Scan for the cell matching the given text and deliver its [x, y] coordinate at center. 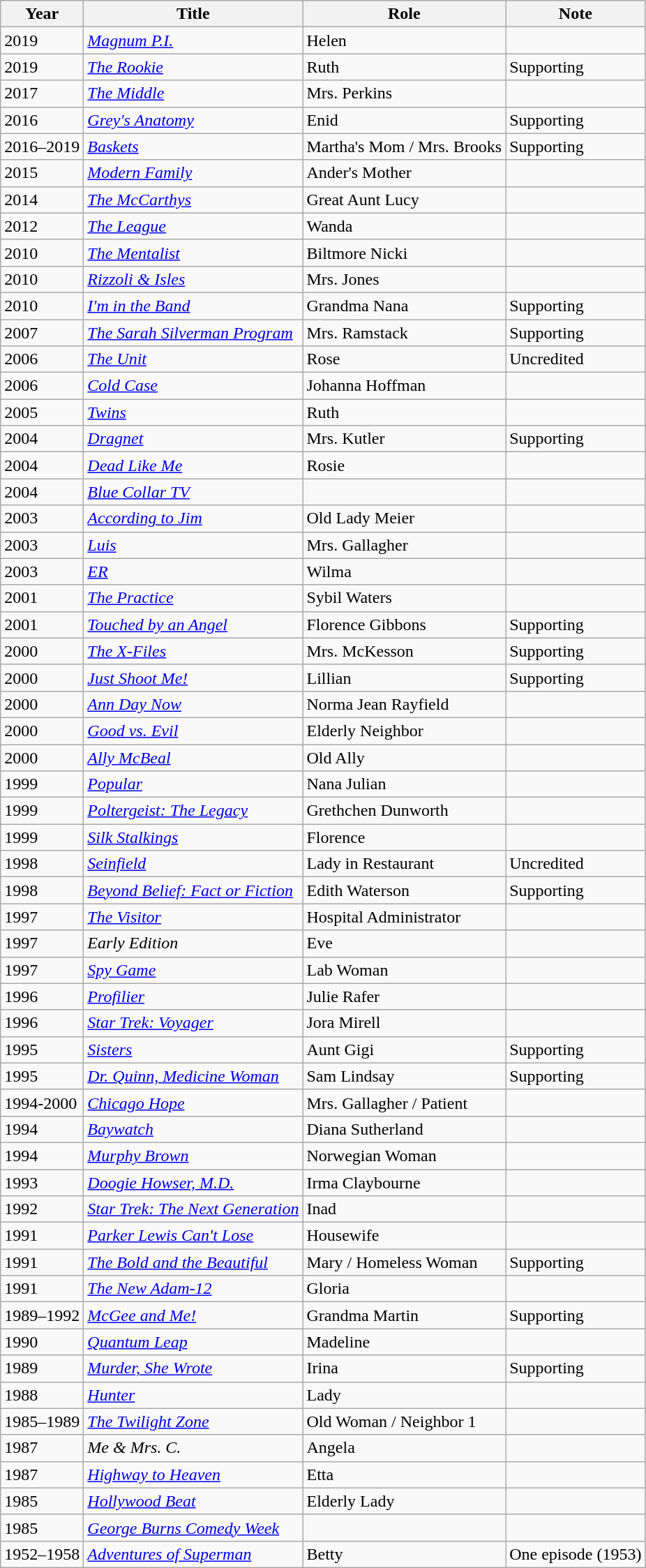
2016–2019 [42, 147]
1985–1989 [42, 1421]
Old Ally [405, 757]
Silk Stalkings [193, 837]
According to Jim [193, 518]
The Rookie [193, 67]
Grandma Nana [405, 306]
Florence [405, 837]
Beyond Belief: Fact or Fiction [193, 890]
The League [193, 226]
Mrs. Gallagher [405, 545]
I'm in the Band [193, 306]
Profilier [193, 996]
Great Aunt Lucy [405, 200]
Diana Sutherland [405, 1129]
2012 [42, 226]
Doogie Howser, M.D. [193, 1183]
Early Edition [193, 943]
Chicago Hope [193, 1103]
Enid [405, 120]
Hunter [193, 1395]
Jora Mirell [405, 1023]
Norwegian Woman [405, 1156]
Cold Case [193, 386]
Ander's Mother [405, 173]
Lillian [405, 678]
Dr. Quinn, Medicine Woman [193, 1076]
Old Woman / Neighbor 1 [405, 1421]
Grethchen Dunworth [405, 811]
Luis [193, 545]
1993 [42, 1183]
Mrs. Kutler [405, 439]
Irina [405, 1368]
Johanna Hoffman [405, 386]
Old Lady Meier [405, 518]
Sisters [193, 1050]
Eve [405, 943]
Grandma Martin [405, 1315]
The Practice [193, 598]
Mary / Homeless Woman [405, 1262]
Inad [405, 1209]
The Bold and the Beautiful [193, 1262]
Me & Mrs. C. [193, 1448]
Madeline [405, 1342]
Baywatch [193, 1129]
2014 [42, 200]
Sybil Waters [405, 598]
The Sarah Silverman Program [193, 333]
Twins [193, 412]
Mrs. Perkins [405, 94]
Helen [405, 40]
Quantum Leap [193, 1342]
Wanda [405, 226]
Hollywood Beat [193, 1501]
Angela [405, 1448]
The Visitor [193, 917]
Aunt Gigi [405, 1050]
Nana Julian [405, 784]
George Burns Comedy Week [193, 1528]
1989–1992 [42, 1315]
Ally McBeal [193, 757]
Star Trek: The Next Generation [193, 1209]
Dragnet [193, 439]
Seinfield [193, 864]
Spy Game [193, 970]
2015 [42, 173]
1989 [42, 1368]
Modern Family [193, 173]
1990 [42, 1342]
Dead Like Me [193, 465]
Star Trek: Voyager [193, 1023]
The New Adam-12 [193, 1289]
Popular [193, 784]
Murphy Brown [193, 1156]
Florence Gibbons [405, 625]
Lady [405, 1395]
1992 [42, 1209]
1994-2000 [42, 1103]
Grey's Anatomy [193, 120]
Rosie [405, 465]
Lab Woman [405, 970]
Just Shoot Me! [193, 678]
Adventures of Superman [193, 1554]
The Twilight Zone [193, 1421]
Year [42, 14]
Gloria [405, 1289]
Housewife [405, 1236]
The X-Files [193, 651]
Magnum P.I. [193, 40]
Murder, She Wrote [193, 1368]
The Mentalist [193, 253]
2005 [42, 412]
Parker Lewis Can't Lose [193, 1236]
Martha's Mom / Mrs. Brooks [405, 147]
Irma Claybourne [405, 1183]
Julie Rafer [405, 996]
Hospital Administrator [405, 917]
Edith Waterson [405, 890]
2007 [42, 333]
1952–1958 [42, 1554]
One episode (1953) [576, 1554]
Role [405, 14]
1988 [42, 1395]
Etta [405, 1474]
Mrs. Ramstack [405, 333]
Mrs. Jones [405, 279]
The McCarthys [193, 200]
Mrs. Gallagher / Patient [405, 1103]
Sam Lindsay [405, 1076]
Highway to Heaven [193, 1474]
Ann Day Now [193, 704]
2016 [42, 120]
Note [576, 14]
Mrs. McKesson [405, 651]
Rizzoli & Isles [193, 279]
McGee and Me! [193, 1315]
Touched by an Angel [193, 625]
Title [193, 14]
Baskets [193, 147]
Blue Collar TV [193, 492]
Elderly Neighbor [405, 731]
Good vs. Evil [193, 731]
Poltergeist: The Legacy [193, 811]
The Middle [193, 94]
ER [193, 572]
2017 [42, 94]
Betty [405, 1554]
Biltmore Nicki [405, 253]
The Unit [193, 359]
Norma Jean Rayfield [405, 704]
Rose [405, 359]
Elderly Lady [405, 1501]
Lady in Restaurant [405, 864]
Wilma [405, 572]
